Locate the cell with the specified text and output its [x, y] center coordinate. 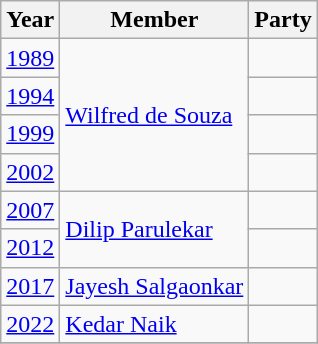
2002 [30, 172]
2017 [30, 286]
2022 [30, 324]
Party [283, 20]
1994 [30, 96]
2012 [30, 248]
1999 [30, 134]
Kedar Naik [154, 324]
2007 [30, 210]
Year [30, 20]
Jayesh Salgaonkar [154, 286]
1989 [30, 58]
Wilfred de Souza [154, 115]
Member [154, 20]
Dilip Parulekar [154, 229]
